Provide the (x, y) coordinate of the cell's center where the given text is located.  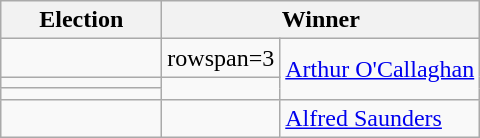
Arthur O'Callaghan (380, 69)
Election (82, 20)
Winner (321, 20)
Alfred Saunders (380, 118)
rowspan=3 (221, 58)
